Detect which cell encompasses the target text, then output its [x, y] center coordinate. 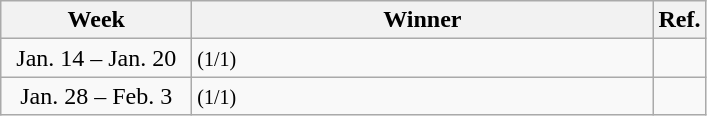
Jan. 28 – Feb. 3 [96, 96]
Jan. 14 – Jan. 20 [96, 58]
Week [96, 20]
Ref. [680, 20]
Winner [422, 20]
